Output the (x, y) coordinate of the center of the cell containing the given text.  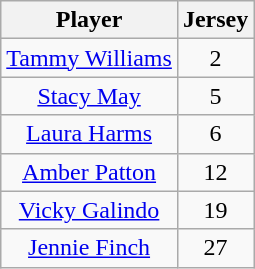
Jersey (215, 20)
2 (215, 58)
6 (215, 134)
Stacy May (90, 96)
27 (215, 248)
Amber Patton (90, 172)
Jennie Finch (90, 248)
Player (90, 20)
Laura Harms (90, 134)
Vicky Galindo (90, 210)
19 (215, 210)
5 (215, 96)
Tammy Williams (90, 58)
12 (215, 172)
